Detect which cell encompasses the target text, then output its [x, y] center coordinate. 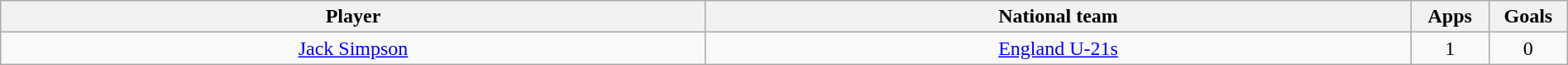
1 [1451, 48]
Goals [1528, 17]
Apps [1451, 17]
England U-21s [1059, 48]
National team [1059, 17]
0 [1528, 48]
Jack Simpson [354, 48]
Player [354, 17]
